For the text-containing cell, return its midpoint in [X, Y] coordinate format. 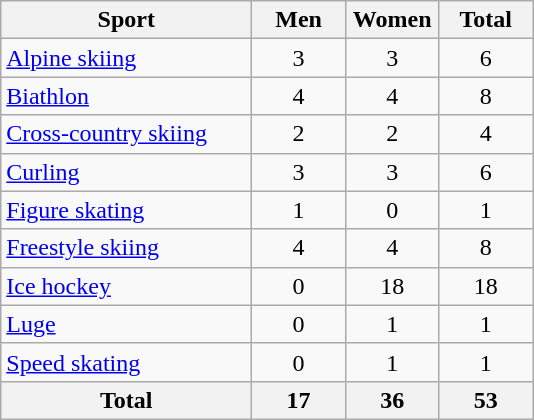
Men [299, 20]
Freestyle skiing [126, 248]
Luge [126, 324]
Alpine skiing [126, 58]
Sport [126, 20]
Cross-country skiing [126, 134]
Women [392, 20]
Figure skating [126, 210]
36 [392, 400]
Speed skating [126, 362]
Ice hockey [126, 286]
17 [299, 400]
Biathlon [126, 96]
Curling [126, 172]
53 [486, 400]
